Pinpoint the cell where the given text exists, returning its [X, Y] midpoint coordinate. 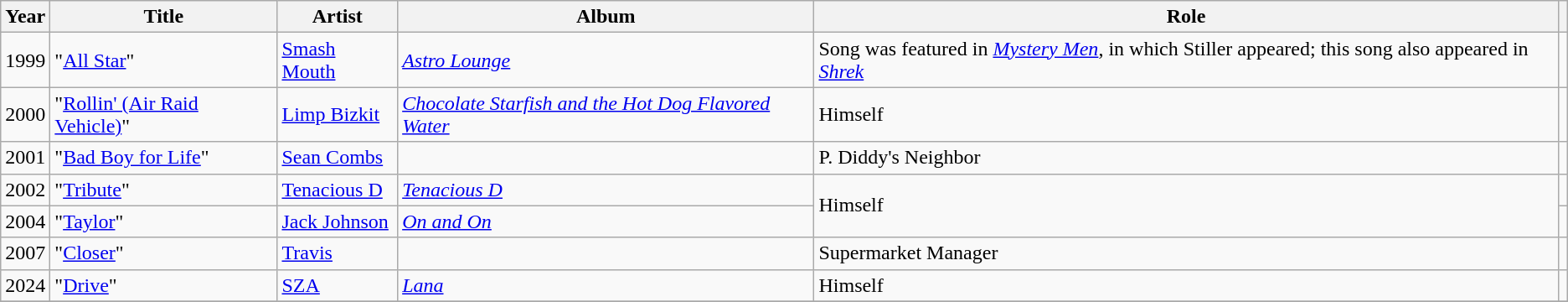
Lana [606, 285]
2024 [25, 285]
On and On [606, 221]
Year [25, 17]
2002 [25, 190]
2001 [25, 158]
Title [164, 17]
SZA [338, 285]
"Taylor" [164, 221]
P. Diddy's Neighbor [1186, 158]
"Tribute" [164, 190]
Travis [338, 253]
Limp Bizkit [338, 114]
2004 [25, 221]
"Drive" [164, 285]
"All Star" [164, 60]
Astro Lounge [606, 60]
Song was featured in Mystery Men, in which Stiller appeared; this song also appeared in Shrek [1186, 60]
Album [606, 17]
Role [1186, 17]
Jack Johnson [338, 221]
2007 [25, 253]
1999 [25, 60]
Artist [338, 17]
Chocolate Starfish and the Hot Dog Flavored Water [606, 114]
Sean Combs [338, 158]
"Closer" [164, 253]
2000 [25, 114]
Supermarket Manager [1186, 253]
Smash Mouth [338, 60]
"Rollin' (Air Raid Vehicle)" [164, 114]
"Bad Boy for Life" [164, 158]
